Locate the cell with the specified text and output its [X, Y] center coordinate. 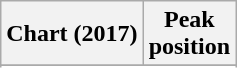
Chart (2017) [72, 34]
Peakposition [189, 34]
